Scan for the cell matching the given text and deliver its [X, Y] coordinate at center. 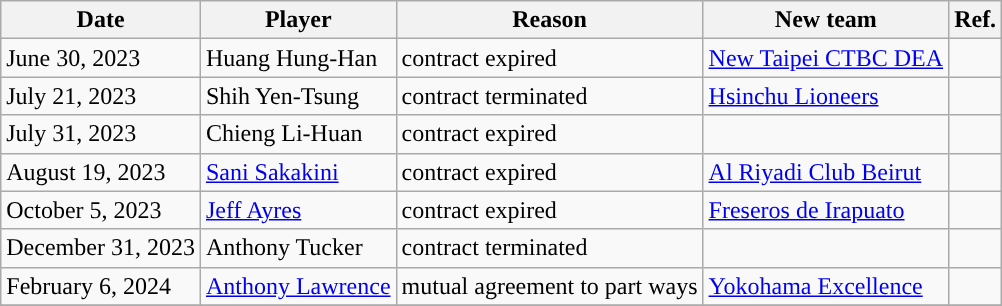
July 21, 2023 [101, 96]
Shih Yen-Tsung [298, 96]
July 31, 2023 [101, 134]
Huang Hung-Han [298, 58]
October 5, 2023 [101, 210]
June 30, 2023 [101, 58]
August 19, 2023 [101, 172]
mutual agreement to part ways [550, 286]
Al Riyadi Club Beirut [826, 172]
Anthony Lawrence [298, 286]
Jeff Ayres [298, 210]
Chieng Li-Huan [298, 134]
Reason [550, 20]
Hsinchu Lioneers [826, 96]
Freseros de Irapuato [826, 210]
New Taipei CTBC DEA [826, 58]
New team [826, 20]
Anthony Tucker [298, 248]
Date [101, 20]
Player [298, 20]
Ref. [976, 20]
Yokohama Excellence [826, 286]
February 6, 2024 [101, 286]
Sani Sakakini [298, 172]
December 31, 2023 [101, 248]
